Identify which cell holds the provided text, then report its [x, y] central coordinate. 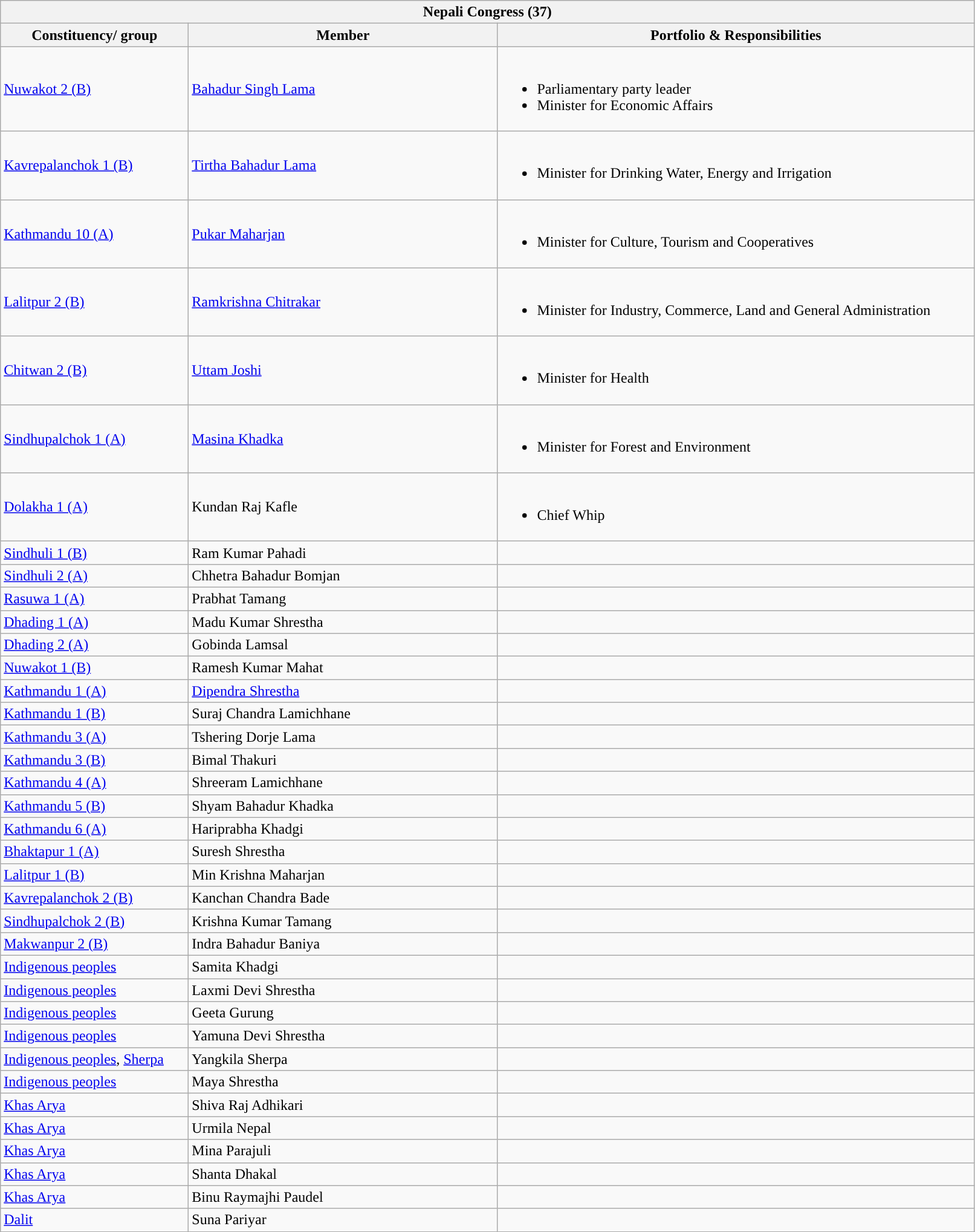
Portfolio & Responsibilities [736, 35]
Ramesh Kumar Mahat [343, 668]
Kanchan Chandra Bade [343, 898]
Bahadur Singh Lama [343, 89]
Bimal Thakuri [343, 760]
Suraj Chandra Lamichhane [343, 714]
Minister for Forest and Environment [736, 439]
Yamuna Devi Shrestha [343, 1036]
Dhading 2 (A) [94, 645]
Madu Kumar Shrestha [343, 622]
Makwanpur 2 (B) [94, 944]
Kathmandu 5 (B) [94, 806]
Constituency/ group [94, 35]
Maya Shrestha [343, 1082]
Member [343, 35]
Minister for Drinking Water, Energy and Irrigation [736, 166]
Ram Kumar Pahadi [343, 553]
Sindhupalchok 2 (B) [94, 921]
Uttam Joshi [343, 370]
Tirtha Bahadur Lama [343, 166]
Indigenous peoples, Sherpa [94, 1059]
Nuwakot 2 (B) [94, 89]
Dalit [94, 1220]
Geeta Gurung [343, 1013]
Urmila Nepal [343, 1128]
Shanta Dhakal [343, 1174]
Pukar Maharjan [343, 233]
Minister for Health [736, 370]
Dipendra Shrestha [343, 691]
Minister for Culture, Tourism and Cooperatives [736, 233]
Hariprabha Khadgi [343, 829]
Suresh Shrestha [343, 852]
Dolakha 1 (A) [94, 507]
Lalitpur 2 (B) [94, 302]
Indra Bahadur Baniya [343, 944]
Kathmandu 3 (B) [94, 760]
Sindhuli 2 (A) [94, 575]
Kavrepalanchok 1 (B) [94, 166]
Binu Raymajhi Paudel [343, 1197]
Lalitpur 1 (B) [94, 875]
Ramkrishna Chitrakar [343, 302]
Kathmandu 1 (B) [94, 714]
Yangkila Sherpa [343, 1059]
Minister for Industry, Commerce, Land and General Administration [736, 302]
Chief Whip [736, 507]
Kathmandu 6 (A) [94, 829]
Nuwakot 1 (B) [94, 668]
Kavrepalanchok 2 (B) [94, 898]
Tshering Dorje Lama [343, 737]
Shiva Raj Adhikari [343, 1105]
Parliamentary party leaderMinister for Economic Affairs [736, 89]
Bhaktapur 1 (A) [94, 852]
Samita Khadgi [343, 967]
Prabhat Tamang [343, 598]
Suna Pariyar [343, 1220]
Kathmandu 10 (A) [94, 233]
Krishna Kumar Tamang [343, 921]
Laxmi Devi Shrestha [343, 990]
Kundan Raj Kafle [343, 507]
Shyam Bahadur Khadka [343, 806]
Kathmandu 4 (A) [94, 783]
Sindhupalchok 1 (A) [94, 439]
Dhading 1 (A) [94, 622]
Rasuwa 1 (A) [94, 598]
Kathmandu 3 (A) [94, 737]
Min Krishna Maharjan [343, 875]
Masina Khadka [343, 439]
Chhetra Bahadur Bomjan [343, 575]
Mina Parajuli [343, 1151]
Kathmandu 1 (A) [94, 691]
Chitwan 2 (B) [94, 370]
Sindhuli 1 (B) [94, 553]
Gobinda Lamsal [343, 645]
Nepali Congress (37) [487, 12]
Shreeram Lamichhane [343, 783]
